Return [x, y] of the center of cell containing provided text 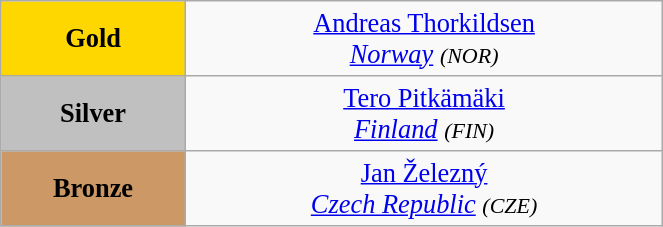
Andreas ThorkildsenNorway (NOR) [424, 38]
Bronze [94, 188]
Tero PitkämäkiFinland (FIN) [424, 112]
Jan ŽeleznýCzech Republic (CZE) [424, 188]
Silver [94, 112]
Gold [94, 38]
